Capture the cell that displays the provided text and extract its (X, Y) central coordinate. 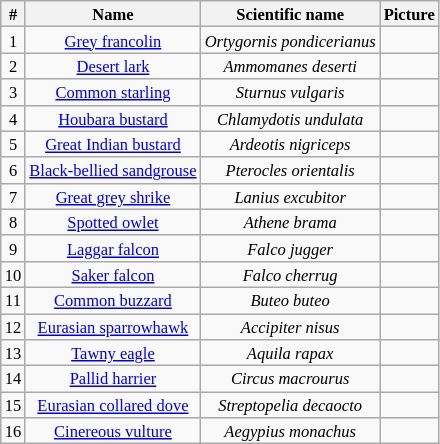
Great Indian bustard (112, 144)
11 (14, 300)
Pterocles orientalis (290, 170)
4 (14, 118)
12 (14, 327)
Grey francolin (112, 40)
10 (14, 274)
Athene brama (290, 222)
Falco jugger (290, 248)
Falco cherrug (290, 274)
5 (14, 144)
8 (14, 222)
16 (14, 431)
Pallid harrier (112, 379)
Lanius excubitor (290, 196)
Ardeotis nigriceps (290, 144)
Great grey shrike (112, 196)
Black-bellied sandgrouse (112, 170)
Streptopelia decaocto (290, 405)
Buteo buteo (290, 300)
Cinereous vulture (112, 431)
Circus macrourus (290, 379)
Desert lark (112, 66)
Sturnus vulgaris (290, 92)
Name (112, 14)
1 (14, 40)
Ortygornis pondicerianus (290, 40)
Saker falcon (112, 274)
Eurasian sparrowhawk (112, 327)
Common starling (112, 92)
6 (14, 170)
Laggar falcon (112, 248)
# (14, 14)
Scientific name (290, 14)
Eurasian collared dove (112, 405)
Tawny eagle (112, 353)
Aquila rapax (290, 353)
Houbara bustard (112, 118)
Accipiter nisus (290, 327)
Picture (410, 14)
Ammomanes deserti (290, 66)
Aegypius monachus (290, 431)
Common buzzard (112, 300)
15 (14, 405)
Chlamydotis undulata (290, 118)
3 (14, 92)
2 (14, 66)
13 (14, 353)
14 (14, 379)
7 (14, 196)
Spotted owlet (112, 222)
9 (14, 248)
